Determine the [X, Y] coordinate at the center of the cell enclosing the given text.  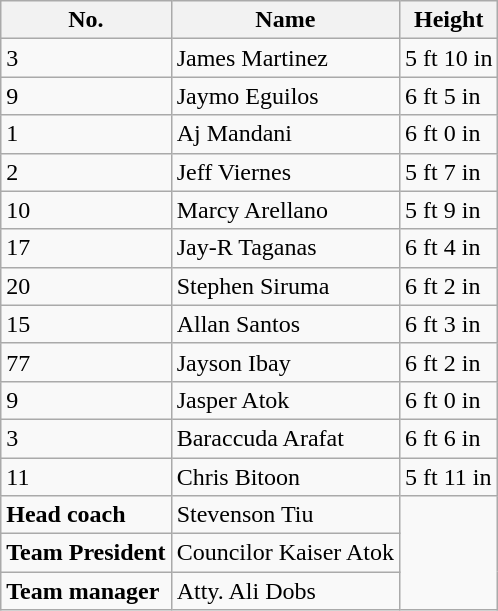
6 ft 4 in [449, 248]
5 ft 7 in [449, 172]
Height [449, 20]
1 [86, 134]
Councilor Kaiser Atok [285, 553]
Team manager [86, 591]
2 [86, 172]
Jeff Viernes [285, 172]
Allan Santos [285, 324]
Stevenson Tiu [285, 515]
20 [86, 286]
10 [86, 210]
11 [86, 477]
5 ft 11 in [449, 477]
Aj Mandani [285, 134]
15 [86, 324]
6 ft 6 in [449, 438]
Head coach [86, 515]
James Martinez [285, 58]
5 ft 10 in [449, 58]
Baraccuda Arafat [285, 438]
Atty. Ali Dobs [285, 591]
Chris Bitoon [285, 477]
Stephen Siruma [285, 286]
Jayson Ibay [285, 362]
No. [86, 20]
6 ft 3 in [449, 324]
Jay-R Taganas [285, 248]
6 ft 5 in [449, 96]
Jasper Atok [285, 400]
Name [285, 20]
5 ft 9 in [449, 210]
77 [86, 362]
Marcy Arellano [285, 210]
17 [86, 248]
Jaymo Eguilos [285, 96]
Team President [86, 553]
